Find where the given text appears and provide that cell's center as (x, y) coordinate. 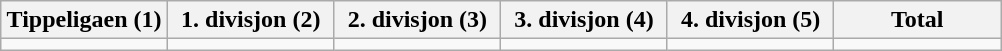
3. divisjon (4) (584, 20)
4. divisjon (5) (750, 20)
Total (918, 20)
2. divisjon (3) (418, 20)
Tippeligaen (1) (84, 20)
1. divisjon (2) (250, 20)
